Locate the cell with the specified text and output its (x, y) center coordinate. 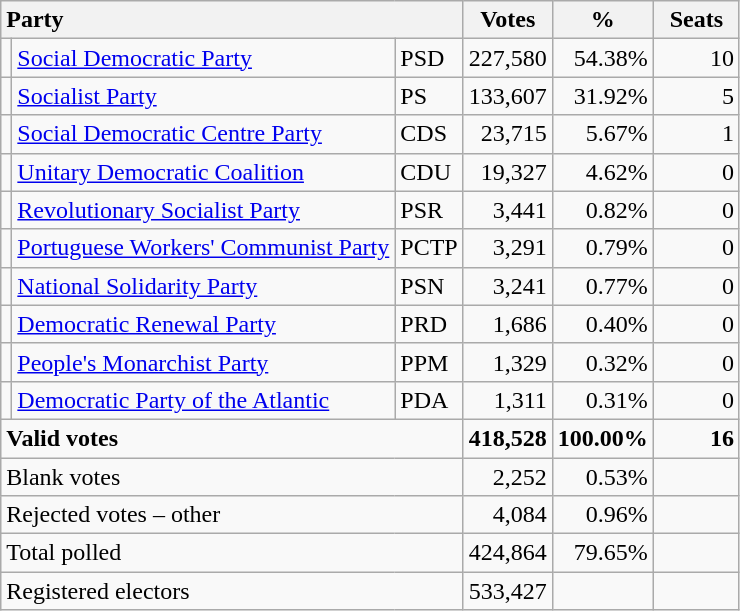
533,427 (508, 591)
Party (232, 20)
31.92% (602, 96)
National Solidarity Party (204, 286)
% (602, 20)
5.67% (602, 134)
Blank votes (232, 477)
Democratic Renewal Party (204, 324)
227,580 (508, 58)
424,864 (508, 553)
CDS (429, 134)
3,441 (508, 210)
Democratic Party of the Atlantic (204, 400)
PSN (429, 286)
100.00% (602, 438)
0.79% (602, 248)
3,241 (508, 286)
Social Democratic Centre Party (204, 134)
PSD (429, 58)
418,528 (508, 438)
Total polled (232, 553)
1,329 (508, 362)
PRD (429, 324)
0.77% (602, 286)
PCTP (429, 248)
23,715 (508, 134)
0.40% (602, 324)
Revolutionary Socialist Party (204, 210)
PSR (429, 210)
1,686 (508, 324)
PPM (429, 362)
3,291 (508, 248)
Unitary Democratic Coalition (204, 172)
Socialist Party (204, 96)
People's Monarchist Party (204, 362)
10 (696, 58)
79.65% (602, 553)
19,327 (508, 172)
PS (429, 96)
Portuguese Workers' Communist Party (204, 248)
2,252 (508, 477)
Votes (508, 20)
CDU (429, 172)
54.38% (602, 58)
Social Democratic Party (204, 58)
1 (696, 134)
Rejected votes – other (232, 515)
133,607 (508, 96)
4,084 (508, 515)
0.32% (602, 362)
0.82% (602, 210)
Seats (696, 20)
0.31% (602, 400)
Valid votes (232, 438)
0.53% (602, 477)
0.96% (602, 515)
Registered electors (232, 591)
16 (696, 438)
5 (696, 96)
4.62% (602, 172)
1,311 (508, 400)
PDA (429, 400)
